Output the [X, Y] coordinate of the center of the cell containing the given text.  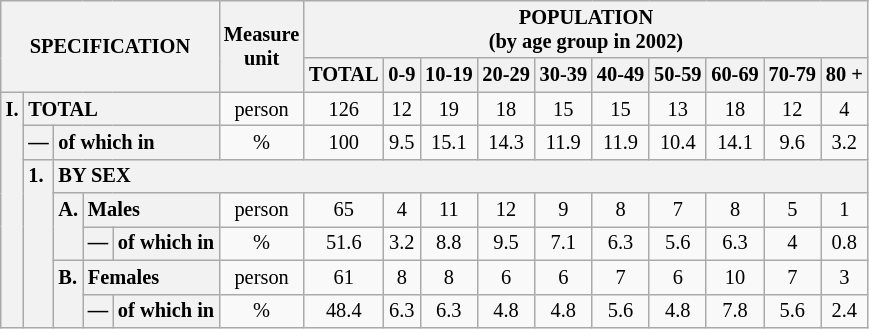
BY SEX [461, 176]
POPULATION (by age group in 2002) [586, 29]
2.4 [844, 311]
10 [734, 277]
30-39 [564, 75]
20-29 [506, 75]
Measure unit [262, 46]
11 [448, 210]
48.4 [344, 311]
7.8 [734, 311]
70-79 [792, 75]
60-69 [734, 75]
B. [68, 294]
80 + [844, 75]
19 [448, 109]
15.1 [448, 142]
50-59 [678, 75]
7.1 [564, 243]
126 [344, 109]
100 [344, 142]
65 [344, 210]
10-19 [448, 75]
1. [38, 243]
8.8 [448, 243]
40-49 [620, 75]
SPECIFICATION [110, 46]
1 [844, 210]
3 [844, 277]
14.3 [506, 142]
0-9 [402, 75]
I. [12, 210]
13 [678, 109]
5 [792, 210]
9.6 [792, 142]
9 [564, 210]
Females [151, 277]
Males [151, 210]
14.1 [734, 142]
10.4 [678, 142]
0.8 [844, 243]
A. [68, 226]
61 [344, 277]
51.6 [344, 243]
